Capture the cell that displays the provided text and extract its [x, y] central coordinate. 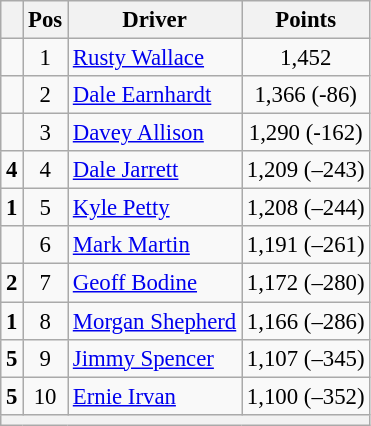
Dale Jarrett [155, 170]
1,100 (–352) [306, 396]
Dale Earnhardt [155, 95]
1,107 (–345) [306, 358]
1,191 (–261) [306, 245]
Ernie Irvan [155, 396]
Rusty Wallace [155, 58]
Morgan Shepherd [155, 321]
Jimmy Spencer [155, 358]
1,452 [306, 58]
7 [46, 283]
Pos [46, 20]
1,366 (-86) [306, 95]
Mark Martin [155, 245]
10 [46, 396]
Points [306, 20]
Kyle Petty [155, 208]
9 [46, 358]
8 [46, 321]
3 [46, 133]
1,166 (–286) [306, 321]
1,208 (–244) [306, 208]
1,172 (–280) [306, 283]
Geoff Bodine [155, 283]
1,290 (-162) [306, 133]
6 [46, 245]
Driver [155, 20]
Davey Allison [155, 133]
1,209 (–243) [306, 170]
